For the text-containing cell, return its midpoint in (X, Y) coordinate format. 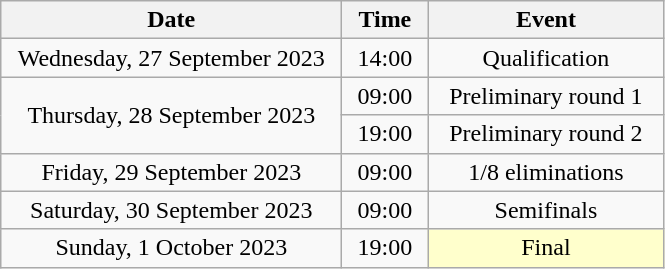
Final (546, 248)
Thursday, 28 September 2023 (172, 115)
Date (172, 20)
1/8 eliminations (546, 172)
Qualification (546, 58)
Wednesday, 27 September 2023 (172, 58)
Sunday, 1 October 2023 (172, 248)
Friday, 29 September 2023 (172, 172)
Time (385, 20)
Preliminary round 1 (546, 96)
14:00 (385, 58)
Preliminary round 2 (546, 134)
Event (546, 20)
Semifinals (546, 210)
Saturday, 30 September 2023 (172, 210)
